Scan for the cell matching the given text and deliver its (x, y) coordinate at center. 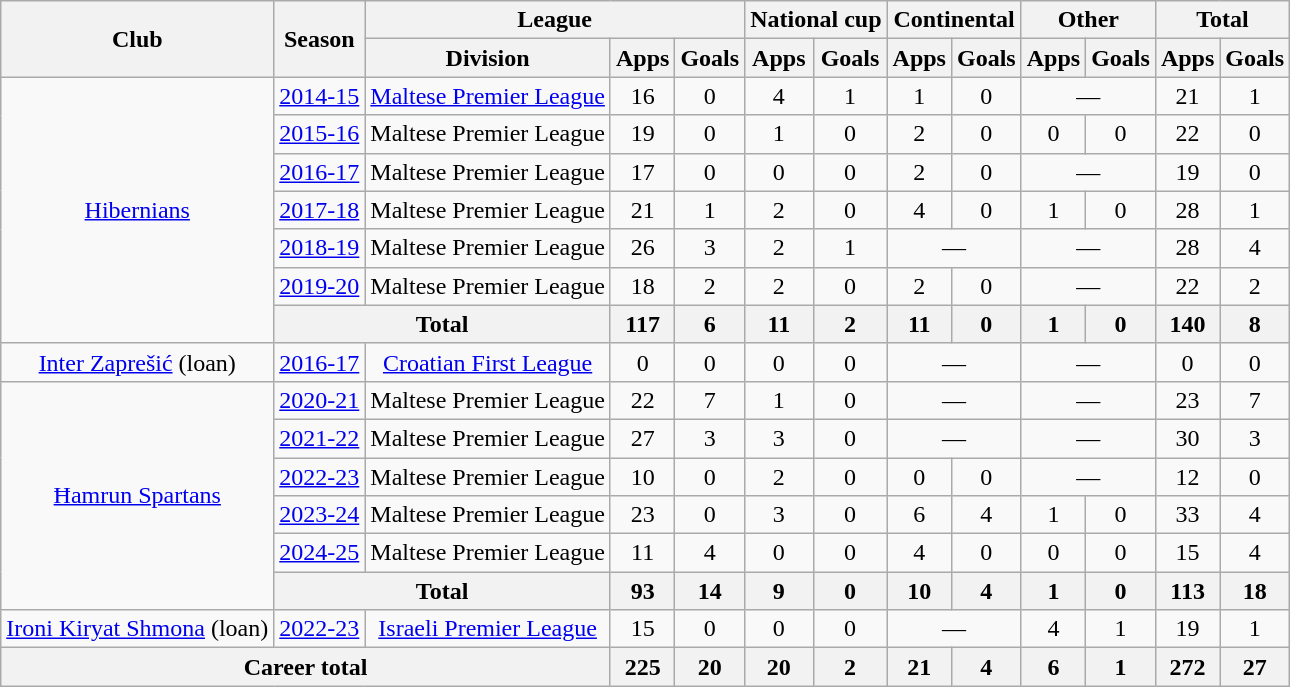
117 (642, 324)
Ħamrun Spartans (138, 495)
Croatian First League (488, 362)
17 (642, 172)
272 (1187, 667)
2015-16 (320, 134)
33 (1187, 515)
30 (1187, 438)
Hibernians (138, 210)
140 (1187, 324)
2021-22 (320, 438)
14 (710, 591)
2014-15 (320, 96)
League (555, 20)
Club (138, 39)
12 (1187, 477)
225 (642, 667)
26 (642, 248)
2017-18 (320, 210)
Israeli Premier League (488, 629)
16 (642, 96)
Inter Zaprešić (loan) (138, 362)
Season (320, 39)
93 (642, 591)
113 (1187, 591)
8 (1255, 324)
2019-20 (320, 286)
2020-21 (320, 400)
Career total (306, 667)
9 (779, 591)
Division (488, 58)
2023-24 (320, 515)
National cup (816, 20)
Other (1088, 20)
Ironi Kiryat Shmona (loan) (138, 629)
2018-19 (320, 248)
Continental (954, 20)
2024-25 (320, 553)
